Capture the cell that displays the provided text and extract its (X, Y) central coordinate. 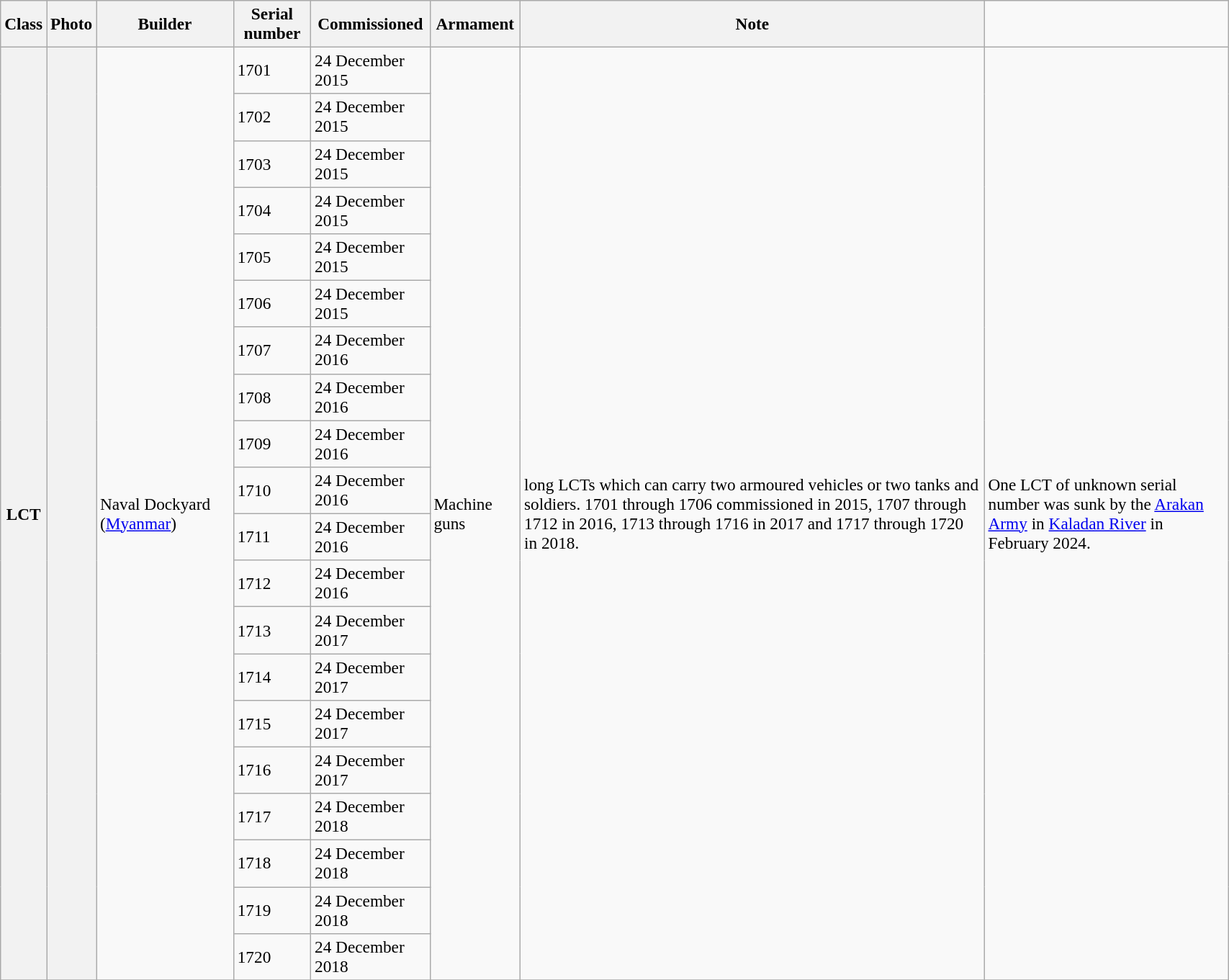
1706 (272, 304)
1711 (272, 537)
1709 (272, 444)
1701 (272, 71)
One LCT of unknown serial number was sunk by the Arakan Army in Kaladan River in February 2024. (1106, 513)
1715 (272, 723)
Serial number (272, 23)
Note (753, 23)
Builder (166, 23)
Machine guns (475, 513)
1719 (272, 910)
1716 (272, 770)
1703 (272, 164)
1705 (272, 256)
Class (24, 23)
1708 (272, 397)
1704 (272, 210)
Armament (475, 23)
1702 (272, 117)
1717 (272, 817)
Commissioned (370, 23)
Naval Dockyard (Myanmar) (166, 513)
1714 (272, 677)
1718 (272, 863)
1720 (272, 956)
1707 (272, 350)
Photo (72, 23)
1712 (272, 583)
LCT (24, 513)
1713 (272, 629)
1710 (272, 490)
